Detect which cell encompasses the target text, then output its [X, Y] center coordinate. 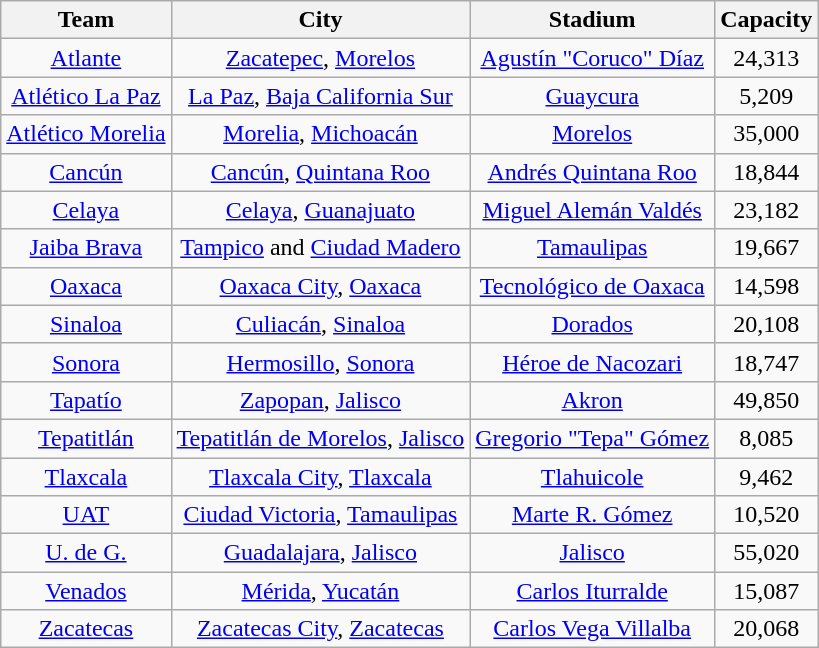
Tlahuicole [592, 477]
Zacatecas [86, 629]
Culiacán, Sinaloa [320, 324]
Jaiba Brava [86, 248]
Team [86, 20]
Carlos Iturralde [592, 591]
Andrés Quintana Roo [592, 172]
Agustín "Coruco" Díaz [592, 58]
Zapopan, Jalisco [320, 400]
Capacity [766, 20]
Morelos [592, 134]
20,108 [766, 324]
Sonora [86, 362]
Akron [592, 400]
Guaycura [592, 96]
Tepatitlán de Morelos, Jalisco [320, 438]
Héroe de Nacozari [592, 362]
Atlante [86, 58]
10,520 [766, 515]
Cancún, Quintana Roo [320, 172]
Mérida, Yucatán [320, 591]
Sinaloa [86, 324]
Tlaxcala [86, 477]
15,087 [766, 591]
Celaya, Guanajuato [320, 210]
UAT [86, 515]
Morelia, Michoacán [320, 134]
Jalisco [592, 553]
Stadium [592, 20]
8,085 [766, 438]
55,020 [766, 553]
Tamaulipas [592, 248]
24,313 [766, 58]
Ciudad Victoria, Tamaulipas [320, 515]
Marte R. Gómez [592, 515]
La Paz, Baja California Sur [320, 96]
Venados [86, 591]
19,667 [766, 248]
5,209 [766, 96]
Carlos Vega Villalba [592, 629]
City [320, 20]
Zacatepec, Morelos [320, 58]
20,068 [766, 629]
23,182 [766, 210]
14,598 [766, 286]
Tecnológico de Oaxaca [592, 286]
Gregorio "Tepa" Gómez [592, 438]
35,000 [766, 134]
49,850 [766, 400]
Tlaxcala City, Tlaxcala [320, 477]
18,844 [766, 172]
Tepatitlán [86, 438]
18,747 [766, 362]
Zacatecas City, Zacatecas [320, 629]
Celaya [86, 210]
Tapatío [86, 400]
Hermosillo, Sonora [320, 362]
Oaxaca City, Oaxaca [320, 286]
9,462 [766, 477]
Cancún [86, 172]
U. de G. [86, 553]
Tampico and Ciudad Madero [320, 248]
Atlético La Paz [86, 96]
Miguel Alemán Valdés [592, 210]
Dorados [592, 324]
Atlético Morelia [86, 134]
Oaxaca [86, 286]
Guadalajara, Jalisco [320, 553]
